Provide the [X, Y] coordinate of the cell's center where the given text is located.  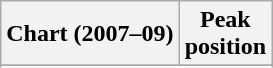
Chart (2007–09) [90, 34]
Peakposition [225, 34]
